Find where the given text appears and provide that cell's center as (x, y) coordinate. 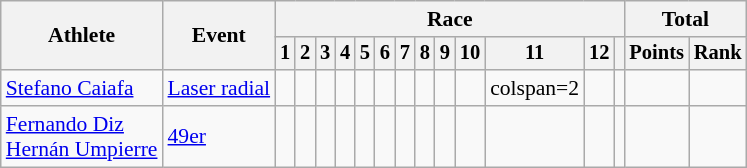
5 (365, 54)
Race (450, 19)
10 (470, 54)
Fernando DizHernán Umpierre (82, 136)
1 (285, 54)
Points (656, 54)
Stefano Caiafa (82, 88)
2 (305, 54)
12 (599, 54)
8 (425, 54)
3 (325, 54)
6 (385, 54)
Rank (718, 54)
11 (534, 54)
7 (405, 54)
Total (685, 19)
49er (220, 136)
9 (445, 54)
colspan=2 (534, 88)
Event (220, 36)
4 (345, 54)
Athlete (82, 36)
Laser radial (220, 88)
